Detect which cell encompasses the target text, then output its (x, y) center coordinate. 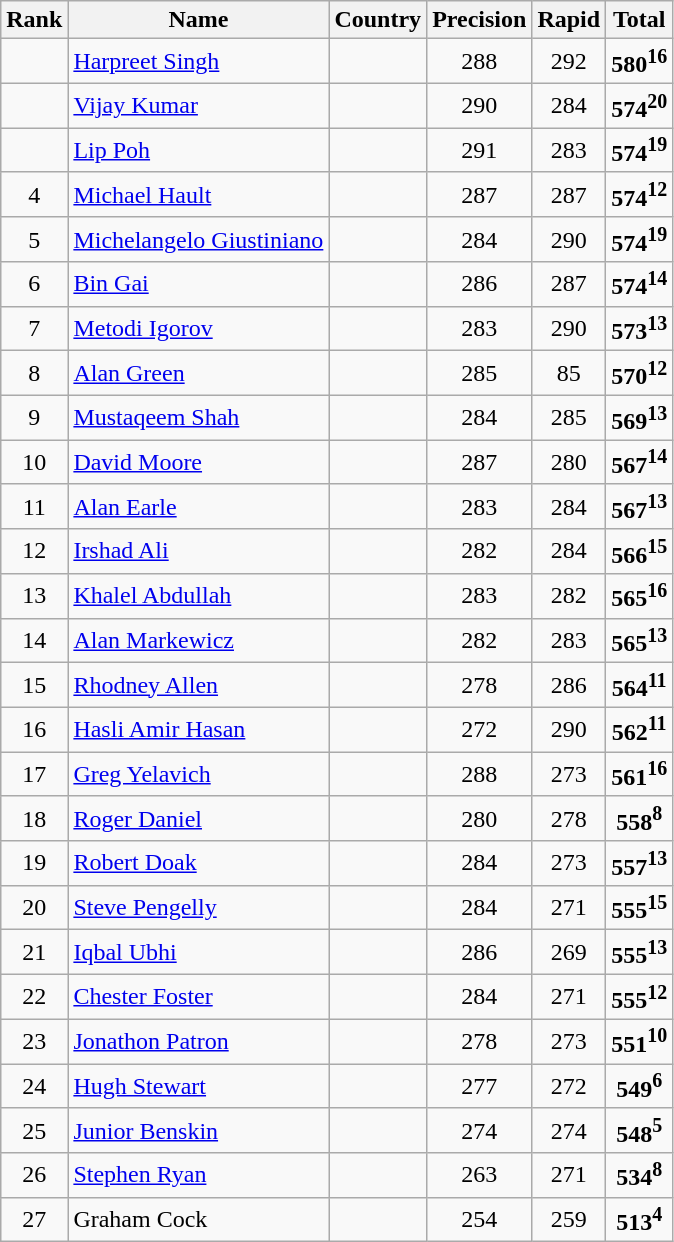
56516 (640, 596)
24 (34, 1086)
Iqbal Ubhi (198, 952)
Junior Benskin (198, 1130)
56714 (640, 462)
Metodi Igorov (198, 328)
55513 (640, 952)
Lip Poh (198, 150)
269 (569, 952)
9 (34, 418)
Country (378, 20)
58016 (640, 62)
13 (34, 596)
Precision (480, 20)
19 (34, 864)
57420 (640, 106)
7 (34, 328)
Mustaqeem Shah (198, 418)
Greg Yelavich (198, 774)
56913 (640, 418)
6 (34, 284)
4 (34, 194)
Name (198, 20)
57412 (640, 194)
56116 (640, 774)
Hasli Amir Hasan (198, 730)
263 (480, 1176)
Alan Earle (198, 506)
5496 (640, 1086)
Vijay Kumar (198, 106)
254 (480, 1220)
259 (569, 1220)
291 (480, 150)
25 (34, 1130)
Hugh Stewart (198, 1086)
18 (34, 818)
10 (34, 462)
26 (34, 1176)
22 (34, 996)
57012 (640, 374)
Steve Pengelly (198, 908)
56411 (640, 686)
Graham Cock (198, 1220)
56513 (640, 640)
56713 (640, 506)
292 (569, 62)
277 (480, 1086)
Bin Gai (198, 284)
Robert Doak (198, 864)
15 (34, 686)
21 (34, 952)
27 (34, 1220)
Michael Hault (198, 194)
14 (34, 640)
57313 (640, 328)
55713 (640, 864)
16 (34, 730)
56615 (640, 552)
Total (640, 20)
17 (34, 774)
56211 (640, 730)
11 (34, 506)
Khalel Abdullah (198, 596)
Alan Green (198, 374)
Irshad Ali (198, 552)
5588 (640, 818)
Rapid (569, 20)
23 (34, 1042)
Alan Markewicz (198, 640)
Michelangelo Giustiniano (198, 240)
5485 (640, 1130)
Stephen Ryan (198, 1176)
55512 (640, 996)
5 (34, 240)
55110 (640, 1042)
55515 (640, 908)
Chester Foster (198, 996)
20 (34, 908)
Roger Daniel (198, 818)
Rank (34, 20)
5134 (640, 1220)
57414 (640, 284)
Harpreet Singh (198, 62)
Jonathon Patron (198, 1042)
8 (34, 374)
Rhodney Allen (198, 686)
12 (34, 552)
85 (569, 374)
5348 (640, 1176)
David Moore (198, 462)
